Scan for the cell matching the given text and deliver its [x, y] coordinate at center. 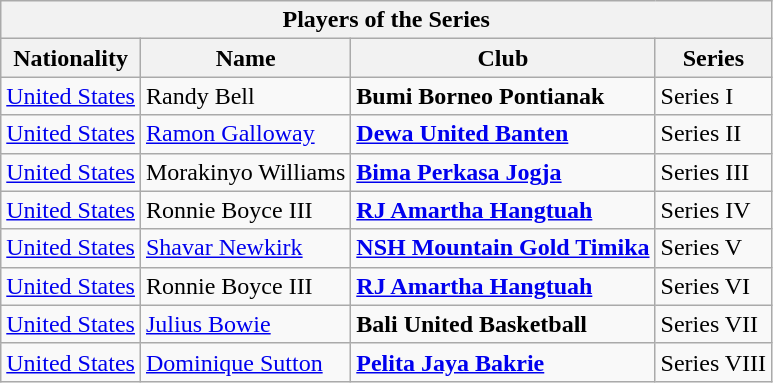
Randy Bell [245, 96]
Series V [714, 248]
Shavar Newkirk [245, 248]
Bumi Borneo Pontianak [503, 96]
Pelita Jaya Bakrie [503, 362]
Series II [714, 134]
Name [245, 58]
NSH Mountain Gold Timika [503, 248]
Bali United Basketball [503, 324]
Series I [714, 96]
Morakinyo Williams [245, 172]
Series VII [714, 324]
Dominique Sutton [245, 362]
Series [714, 58]
Dewa United Banten [503, 134]
Nationality [71, 58]
Series VI [714, 286]
Series VIII [714, 362]
Series IV [714, 210]
Julius Bowie [245, 324]
Bima Perkasa Jogja [503, 172]
Ramon Galloway [245, 134]
Players of the Series [386, 20]
Club [503, 58]
Series III [714, 172]
